Locate the cell with the specified text and output its [x, y] center coordinate. 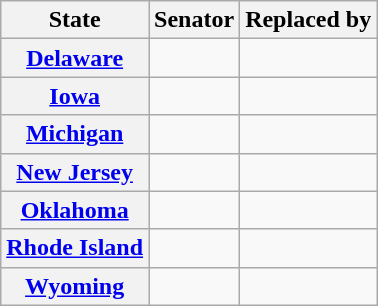
Delaware [75, 58]
Iowa [75, 96]
Oklahoma [75, 210]
Rhode Island [75, 248]
Wyoming [75, 286]
Senator [194, 20]
Replaced by [308, 20]
Michigan [75, 134]
State [75, 20]
New Jersey [75, 172]
